Determine the [X, Y] coordinate at the center of the cell enclosing the given text.  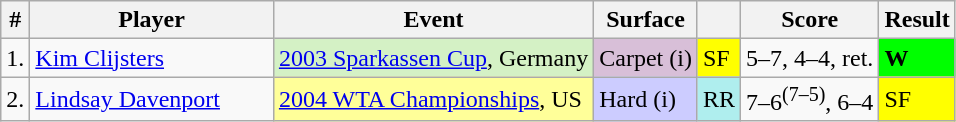
Carpet (i) [646, 58]
# [16, 20]
Kim Clijsters [152, 58]
1. [16, 58]
Surface [646, 20]
Result [917, 20]
Hard (i) [646, 100]
2004 WTA Championships, US [433, 100]
2003 Sparkassen Cup, Germany [433, 58]
Score [809, 20]
2. [16, 100]
5–7, 4–4, ret. [809, 58]
Lindsay Davenport [152, 100]
W [917, 58]
RR [718, 100]
7–6(7–5), 6–4 [809, 100]
Event [433, 20]
Player [152, 20]
